Locate the cell with the specified text and output its (X, Y) center coordinate. 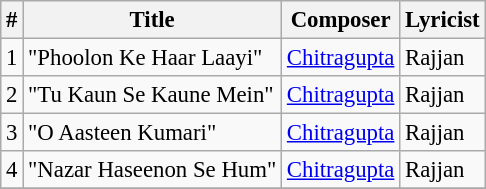
"Tu Kaun Se Kaune Mein" (152, 95)
"O Aasteen Kumari" (152, 133)
Composer (341, 20)
Lyricist (442, 20)
"Nazar Haseenon Se Hum" (152, 170)
3 (12, 133)
2 (12, 95)
"Phoolon Ke Haar Laayi" (152, 58)
Title (152, 20)
4 (12, 170)
1 (12, 58)
# (12, 20)
